Pinpoint the cell where the given text exists, returning its (X, Y) midpoint coordinate. 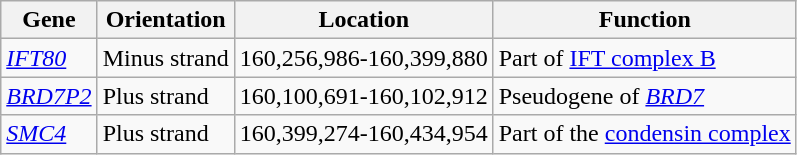
SMC4 (49, 134)
160,399,274-160,434,954 (364, 134)
BRD7P2 (49, 96)
Part of IFT complex B (644, 58)
Orientation (166, 20)
Minus strand (166, 58)
Location (364, 20)
Pseudogene of BRD7 (644, 96)
160,100,691-160,102,912 (364, 96)
Gene (49, 20)
Part of the condensin complex (644, 134)
IFT80 (49, 58)
Function (644, 20)
160,256,986-160,399,880 (364, 58)
